Detect which cell encompasses the target text, then output its [x, y] center coordinate. 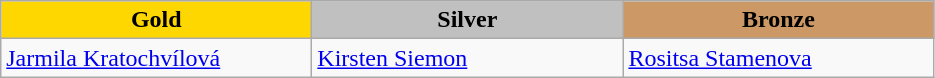
Rositsa Stamenova [778, 58]
Jarmila Kratochvílová [156, 58]
Kirsten Siemon [468, 58]
Bronze [778, 20]
Gold [156, 20]
Silver [468, 20]
